Scan for the cell matching the given text and deliver its [x, y] coordinate at center. 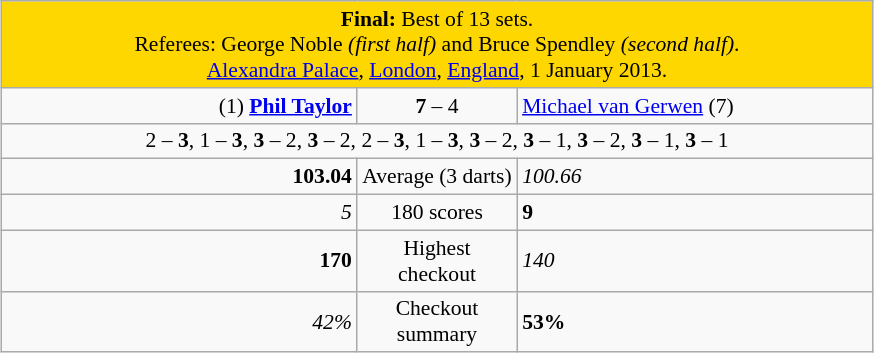
Final: Best of 13 sets. Referees: George Noble (first half) and Bruce Spendley (second half).Alexandra Palace, London, England, 1 January 2013. [437, 44]
170 [180, 260]
Average (3 darts) [437, 177]
2 – 3, 1 – 3, 3 – 2, 3 – 2, 2 – 3, 1 – 3, 3 – 2, 3 – 1, 3 – 2, 3 – 1, 3 – 1 [437, 141]
5 [180, 213]
103.04 [180, 177]
42% [180, 322]
7 – 4 [437, 106]
140 [694, 260]
Michael van Gerwen (7) [694, 106]
53% [694, 322]
Checkout summary [437, 322]
(1) Phil Taylor [180, 106]
100.66 [694, 177]
Highest checkout [437, 260]
9 [694, 213]
180 scores [437, 213]
